Find where the given text appears and provide that cell's center as (x, y) coordinate. 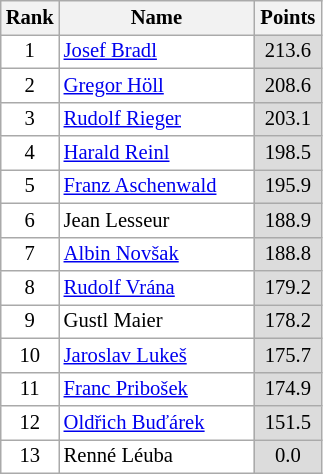
3 (30, 119)
Harald Reinl (157, 153)
198.5 (288, 153)
Jaroslav Lukeš (157, 355)
203.1 (288, 119)
7 (30, 254)
4 (30, 153)
11 (30, 389)
12 (30, 423)
9 (30, 321)
Jean Lesseur (157, 220)
6 (30, 220)
175.7 (288, 355)
Points (288, 17)
178.2 (288, 321)
213.6 (288, 51)
Renné Léuba (157, 456)
0.0 (288, 456)
10 (30, 355)
Josef Bradl (157, 51)
Franz Aschenwald (157, 186)
188.8 (288, 254)
179.2 (288, 287)
195.9 (288, 186)
1 (30, 51)
Gregor Höll (157, 85)
Rudolf Rieger (157, 119)
208.6 (288, 85)
Oldřich Buďárek (157, 423)
151.5 (288, 423)
Gustl Maier (157, 321)
Rudolf Vrána (157, 287)
13 (30, 456)
8 (30, 287)
Name (157, 17)
2 (30, 85)
188.9 (288, 220)
Albin Novšak (157, 254)
Franc Pribošek (157, 389)
174.9 (288, 389)
5 (30, 186)
Rank (30, 17)
